Locate the cell with the specified text and output its [x, y] center coordinate. 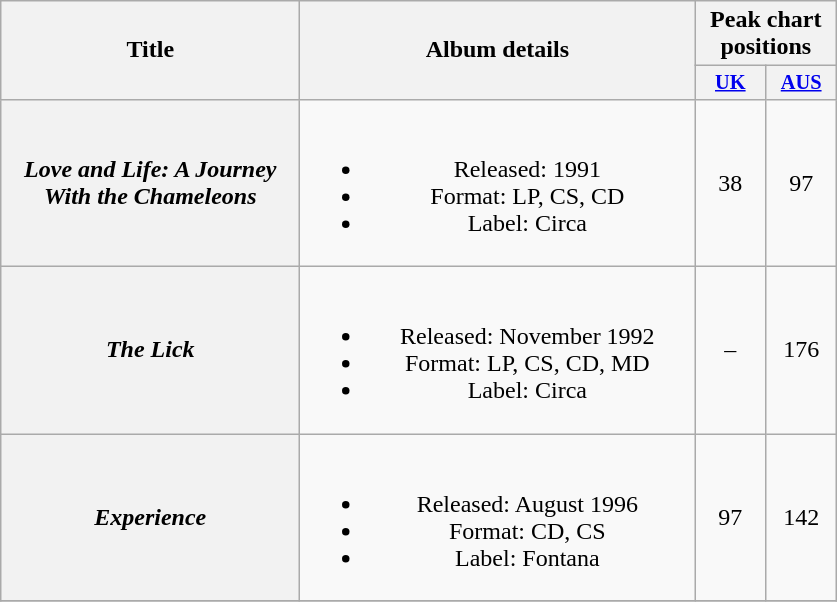
142 [802, 518]
Album details [498, 50]
Released: 1991Format: LP, CS, CDLabel: Circa [498, 182]
AUS [802, 83]
Released: November 1992Format: LP, CS, CD, MDLabel: Circa [498, 350]
UK [730, 83]
Title [150, 50]
– [730, 350]
38 [730, 182]
The Lick [150, 350]
176 [802, 350]
Peak chartpositions [766, 34]
Experience [150, 518]
Released: August 1996Format: CD, CSLabel: Fontana [498, 518]
Love and Life: A Journey With the Chameleons [150, 182]
